Extract the [X, Y] coordinate from the center of the cell holding the provided text.  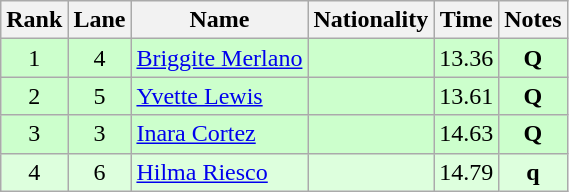
Nationality [371, 20]
Rank [34, 20]
Yvette Lewis [220, 96]
Time [466, 20]
Lane [100, 20]
14.63 [466, 134]
Name [220, 20]
Notes [533, 20]
Hilma Riesco [220, 172]
q [533, 172]
13.61 [466, 96]
Briggite Merlano [220, 58]
6 [100, 172]
5 [100, 96]
2 [34, 96]
13.36 [466, 58]
Inara Cortez [220, 134]
1 [34, 58]
14.79 [466, 172]
